Determine the (x, y) coordinate at the center of the cell enclosing the given text.  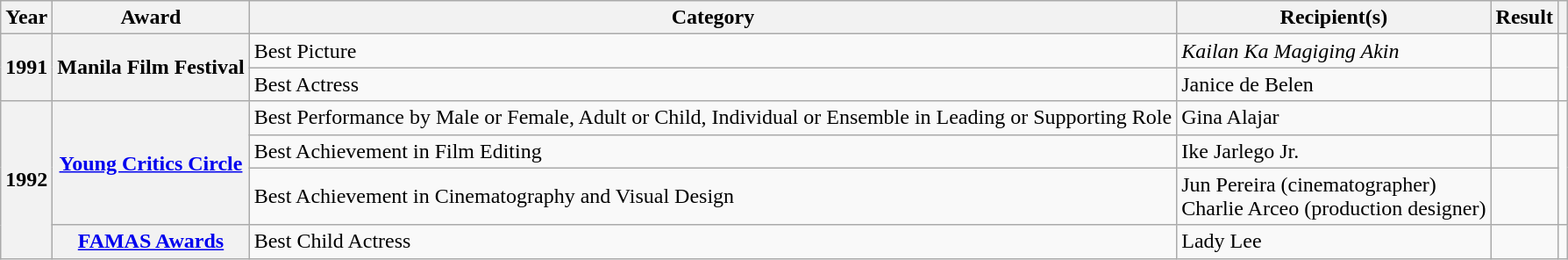
Lady Lee (1334, 242)
Manila Film Festival (151, 68)
1991 (26, 68)
Kailan Ka Magiging Akin (1334, 51)
1992 (26, 179)
Best Picture (713, 51)
Recipient(s) (1334, 18)
Ike Jarlego Jr. (1334, 151)
Best Actress (713, 84)
Category (713, 18)
Janice de Belen (1334, 84)
FAMAS Awards (151, 242)
Year (26, 18)
Result (1524, 18)
Best Child Actress (713, 242)
Gina Alajar (1334, 118)
Award (151, 18)
Best Achievement in Film Editing (713, 151)
Best Achievement in Cinematography and Visual Design (713, 197)
Young Critics Circle (151, 163)
Best Performance by Male or Female, Adult or Child, Individual or Ensemble in Leading or Supporting Role (713, 118)
Jun Pereira (cinematographer)Charlie Arceo (production designer) (1334, 197)
